Scan for the cell matching the given text and deliver its (x, y) coordinate at center. 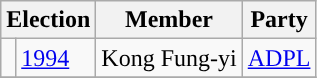
Kong Fung-yi (169, 58)
1994 (56, 58)
Election (48, 20)
Member (169, 20)
ADPL (279, 58)
Party (279, 20)
